For the text-containing cell, return its midpoint in [X, Y] coordinate format. 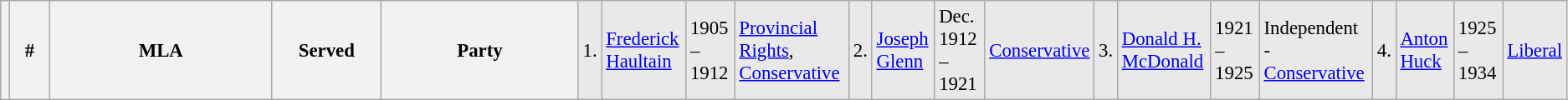
4. [1384, 50]
MLA [161, 50]
Donald H. McDonald [1163, 50]
Frederick Haultain [644, 50]
3. [1106, 50]
1905 – 1912 [710, 50]
1921 – 1925 [1235, 50]
Independent - Conservative [1315, 50]
Anton Huck [1424, 50]
1925 – 1934 [1478, 50]
Joseph Glenn [904, 50]
Provincial Rights, Conservative [792, 50]
Served [326, 50]
Conservative [1039, 50]
Liberal [1535, 50]
Party [480, 50]
1. [590, 50]
# [29, 50]
2. [861, 50]
Dec. 1912 – 1921 [960, 50]
